From the cell containing the given text, extract its center point as (X, Y) coordinate. 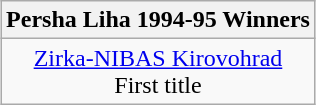
Persha Liha 1994-95 Winners (158, 20)
Zirka-NIBAS KirovohradFirst title (158, 72)
